Extract the [X, Y] coordinate from the center of the cell holding the provided text.  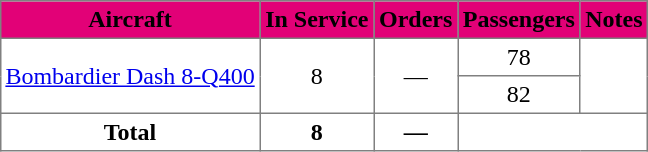
Passengers [519, 20]
Aircraft [130, 20]
Total [130, 132]
78 [519, 57]
Orders [416, 20]
Bombardier Dash 8-Q400 [130, 76]
In Service [317, 20]
Notes [614, 20]
82 [519, 95]
